Determine the (X, Y) coordinate at the center of the cell enclosing the given text.  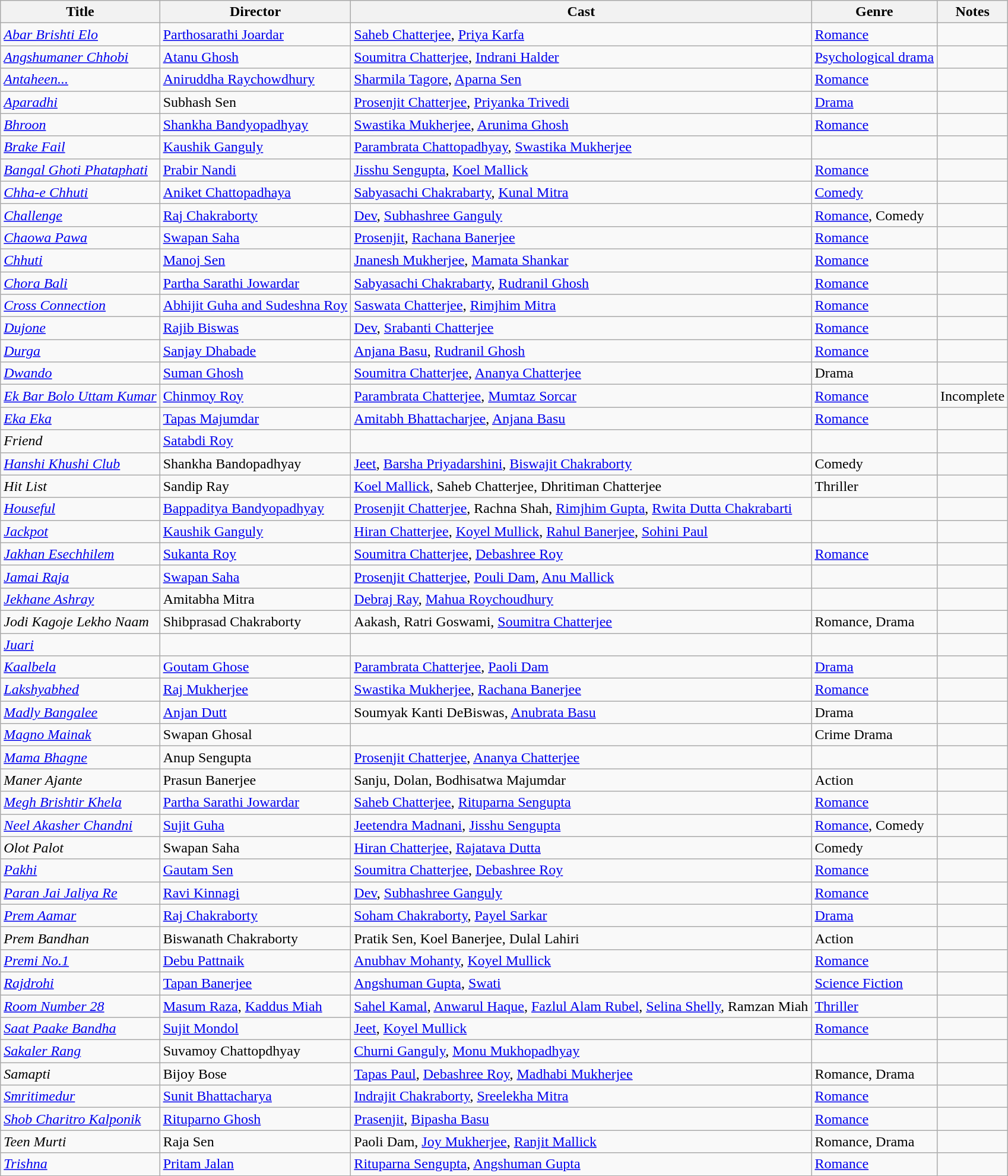
Lakshyabhed (80, 690)
Title (80, 12)
Bangal Ghoti Phataphati (80, 170)
Sujit Mondol (255, 1029)
Trishna (80, 1164)
Teen Murti (80, 1142)
Soumyak Kanti DeBiswas, Anubrata Basu (581, 712)
Jackpot (80, 531)
Anup Sengupta (255, 757)
Pakhi (80, 870)
Ek Bar Bolo Uttam Kumar (80, 396)
Hiran Chatterjee, Rajatava Dutta (581, 848)
Hiran Chatterjee, Koyel Mullick, Rahul Banerjee, Sohini Paul (581, 531)
Aparadhi (80, 102)
Eka Eka (80, 419)
Biswanath Chakraborty (255, 938)
Amitabh Bhattacharjee, Anjana Basu (581, 419)
Aakash, Ratri Goswami, Soumitra Chatterjee (581, 622)
Debraj Ray, Mahua Roychoudhury (581, 599)
Prasenjit, Bipasha Basu (581, 1119)
Paran Jai Jaliya Re (80, 893)
Goutam Ghose (255, 667)
Notes (972, 12)
Sakaler Rang (80, 1051)
Science Fiction (874, 983)
Prosenjit Chatterjee, Pouli Dam, Anu Mallick (581, 576)
Saheb Chatterjee, Rituparna Sengupta (581, 803)
Challenge (80, 215)
Sandip Ray (255, 486)
Bappaditya Bandyopadhyay (255, 509)
Mama Bhagne (80, 757)
Madly Bangalee (80, 712)
Dujone (80, 328)
Abhijit Guha and Sudeshna Roy (255, 306)
Soumitra Chatterjee, Ananya Chatterjee (581, 373)
Dwando (80, 373)
Cross Connection (80, 306)
Shankha Bandyopadhyay (255, 125)
Aniruddha Raychowdhury (255, 80)
Jeet, Barsha Priyadarshini, Biswajit Chakraborty (581, 464)
Jeet, Koyel Mullick (581, 1029)
Chinmoy Roy (255, 396)
Shankha Bandopadhyay (255, 464)
Soumitra Chatterjee, Indrani Halder (581, 57)
Sunit Bhattacharya (255, 1096)
Prosenjit Chatterjee, Priyanka Trivedi (581, 102)
Sharmila Tagore, Aparna Sen (581, 80)
Raja Sen (255, 1142)
Chora Bali (80, 283)
Jekhane Ashray (80, 599)
Shob Charitro Kalponik (80, 1119)
Ravi Kinnagi (255, 893)
Jisshu Sengupta, Koel Mallick (581, 170)
Parambrata Chatterjee, Mumtaz Sorcar (581, 396)
Houseful (80, 509)
Parambrata Chatterjee, Paoli Dam (581, 667)
Churni Ganguly, Monu Mukhopadhyay (581, 1051)
Saat Paake Bandha (80, 1029)
Shibprasad Chakraborty (255, 622)
Parambrata Chattopadhyay, Swastika Mukherjee (581, 147)
Abar Brishti Elo (80, 34)
Debu Pattnaik (255, 961)
Friend (80, 441)
Hanshi Khushi Club (80, 464)
Tapan Banerjee (255, 983)
Chha-e Chhuti (80, 192)
Bijoy Bose (255, 1074)
Anjan Dutt (255, 712)
Angshuman Gupta, Swati (581, 983)
Tapas Paul, Debashree Roy, Madhabi Mukherjee (581, 1074)
Room Number 28 (80, 1006)
Raj Mukherjee (255, 690)
Sujit Guha (255, 825)
Maner Ajante (80, 780)
Soham Chakraborty, Payel Sarkar (581, 915)
Premi No.1 (80, 961)
Antaheen... (80, 80)
Prosenjit, Rachana Banerjee (581, 237)
Anubhav Mohanty, Koyel Mullick (581, 961)
Tapas Majumdar (255, 419)
Saswata Chatterjee, Rimjhim Mitra (581, 306)
Dev, Srabanti Chatterjee (581, 328)
Crime Drama (874, 735)
Parthosarathi Joardar (255, 34)
Rajdrohi (80, 983)
Swastika Mukherjee, Arunima Ghosh (581, 125)
Subhash Sen (255, 102)
Angshumaner Chhobi (80, 57)
Neel Akasher Chandni (80, 825)
Suman Ghosh (255, 373)
Jakhan Esechhilem (80, 554)
Prem Bandhan (80, 938)
Amitabha Mitra (255, 599)
Sabyasachi Chakrabarty, Kunal Mitra (581, 192)
Megh Brishtir Khela (80, 803)
Prasun Banerjee (255, 780)
Sukanta Roy (255, 554)
Hit List (80, 486)
Sanju, Dolan, Bodhisatwa Majumdar (581, 780)
Prabir Nandi (255, 170)
Kaalbela (80, 667)
Chhuti (80, 260)
Pratik Sen, Koel Banerjee, Dulal Lahiri (581, 938)
Suvamoy Chattopdhyay (255, 1051)
Prosenjit Chatterjee, Ananya Chatterjee (581, 757)
Smritimedur (80, 1096)
Rituparno Ghosh (255, 1119)
Jamai Raja (80, 576)
Indrajit Chakraborty, Sreelekha Mitra (581, 1096)
Olot Palot (80, 848)
Aniket Chattopadhaya (255, 192)
Jeetendra Madnani, Jisshu Sengupta (581, 825)
Saheb Chatterjee, Priya Karfa (581, 34)
Rajib Biswas (255, 328)
Atanu Ghosh (255, 57)
Magno Mainak (80, 735)
Director (255, 12)
Cast (581, 12)
Pritam Jalan (255, 1164)
Bhroon (80, 125)
Sabyasachi Chakrabarty, Rudranil Ghosh (581, 283)
Sahel Kamal, Anwarul Haque, Fazlul Alam Rubel, Selina Shelly, Ramzan Miah (581, 1006)
Prosenjit Chatterjee, Rachna Shah, Rimjhim Gupta, Rwita Dutta Chakrabarti (581, 509)
Gautam Sen (255, 870)
Satabdi Roy (255, 441)
Jnanesh Mukherjee, Mamata Shankar (581, 260)
Samapti (80, 1074)
Jodi Kagoje Lekho Naam (80, 622)
Rituparna Sengupta, Angshuman Gupta (581, 1164)
Durga (80, 351)
Swapan Ghosal (255, 735)
Genre (874, 12)
Incomplete (972, 396)
Chaowa Pawa (80, 237)
Psychological drama (874, 57)
Swastika Mukherjee, Rachana Banerjee (581, 690)
Brake Fail (80, 147)
Sanjay Dhabade (255, 351)
Prem Aamar (80, 915)
Manoj Sen (255, 260)
Juari (80, 644)
Masum Raza, Kaddus Miah (255, 1006)
Koel Mallick, Saheb Chatterjee, Dhritiman Chatterjee (581, 486)
Anjana Basu, Rudranil Ghosh (581, 351)
Paoli Dam, Joy Mukherjee, Ranjit Mallick (581, 1142)
